Extract the [X, Y] coordinate from the center of the cell holding the provided text.  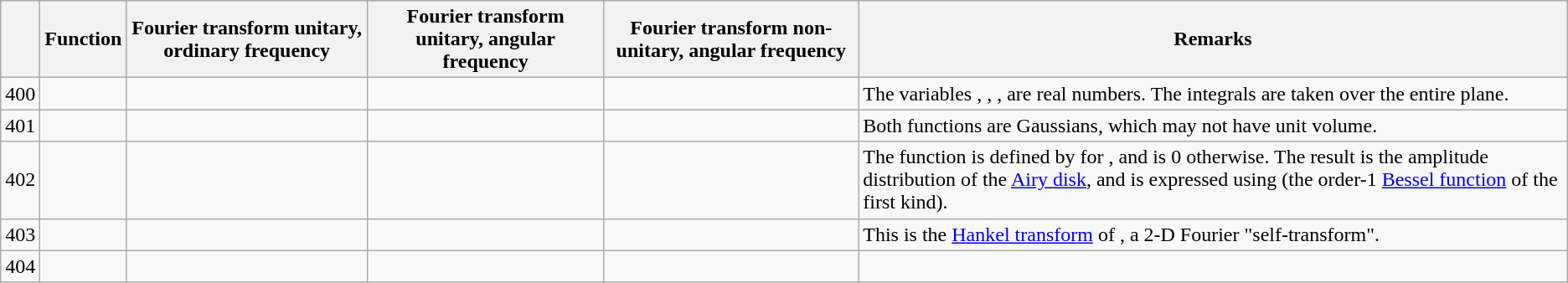
Remarks [1213, 39]
404 [20, 266]
The variables , , , are real numbers. The integrals are taken over the entire plane. [1213, 94]
Function [84, 39]
This is the Hankel transform of , a 2-D Fourier "self-transform". [1213, 234]
402 [20, 180]
Both functions are Gaussians, which may not have unit volume. [1213, 126]
403 [20, 234]
Fourier transform unitary, angular frequency [485, 39]
400 [20, 94]
Fourier transform unitary, ordinary frequency [247, 39]
401 [20, 126]
Fourier transform non-unitary, angular frequency [731, 39]
